Determine the (X, Y) coordinate at the center of the cell enclosing the given text.  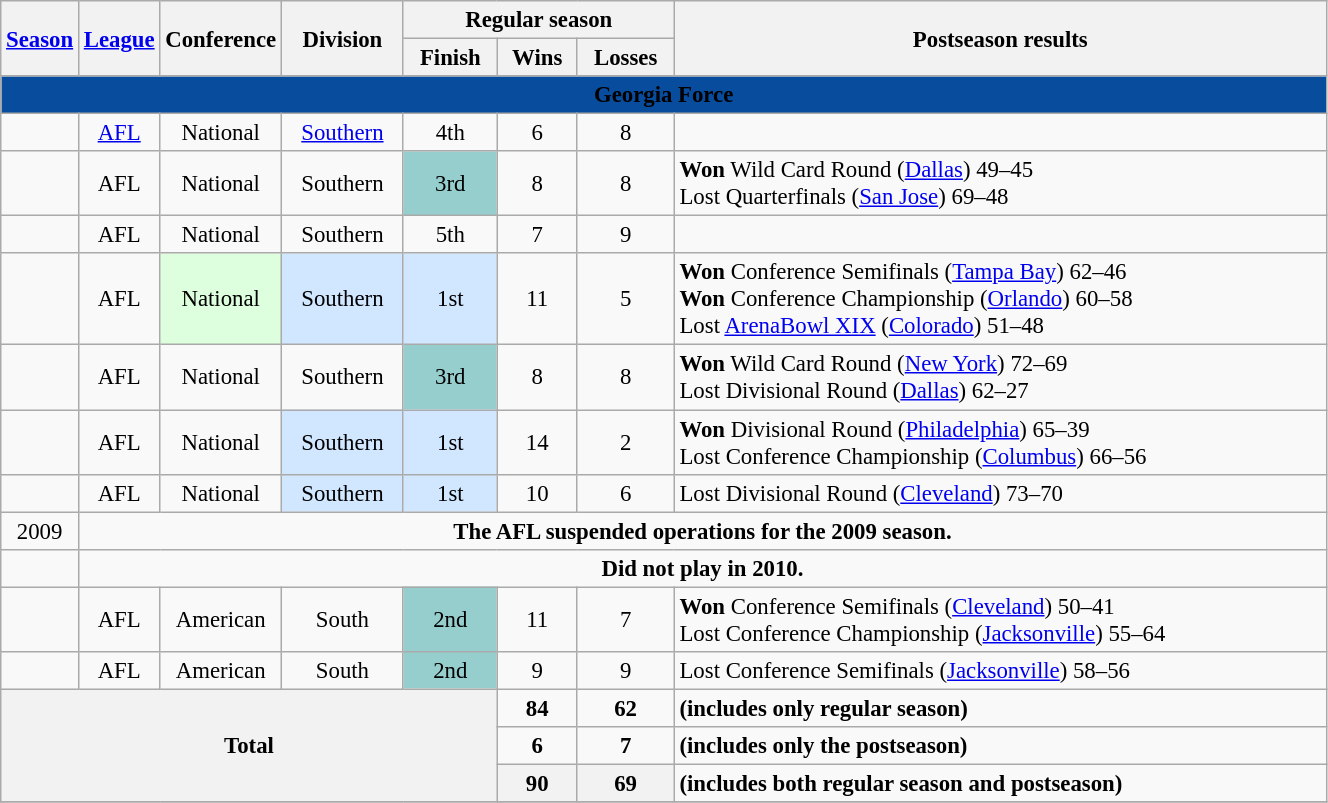
Lost Conference Semifinals (Jacksonville) 58–56 (1000, 671)
Conference (221, 38)
(includes only the postseason) (1000, 746)
Lost Divisional Round (Cleveland) 73–70 (1000, 493)
League (118, 38)
Won Wild Card Round (New York) 72–69 Lost Divisional Round (Dallas) 62–27 (1000, 378)
Wins (537, 58)
Won Wild Card Round (Dallas) 49–45 Lost Quarterfinals (San Jose) 69–48 (1000, 184)
The AFL suspended operations for the 2009 season. (702, 531)
(includes only regular season) (1000, 708)
4th (450, 133)
Georgia Force (664, 95)
Finish (450, 58)
Total (249, 746)
Won Conference Semifinals (Cleveland) 50–41 Lost Conference Championship (Jacksonville) 55–64 (1000, 620)
5th (450, 235)
2009 (40, 531)
2 (626, 442)
84 (537, 708)
14 (537, 442)
Season (40, 38)
10 (537, 493)
(includes both regular season and postseason) (1000, 783)
Losses (626, 58)
Division (342, 38)
62 (626, 708)
Regular season (538, 20)
90 (537, 783)
Did not play in 2010. (702, 568)
Won Conference Semifinals (Tampa Bay) 62–46 Won Conference Championship (Orlando) 60–58 Lost ArenaBowl XIX (Colorado) 51–48 (1000, 300)
Won Divisional Round (Philadelphia) 65–39 Lost Conference Championship (Columbus) 66–56 (1000, 442)
69 (626, 783)
5 (626, 300)
Postseason results (1000, 38)
